Search for the cell housing the specified text and yield its [X, Y] center coordinate. 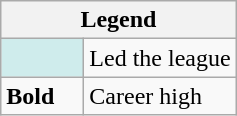
Legend [118, 20]
Career high [160, 96]
Led the league [160, 58]
Bold [42, 96]
